Detect which cell encompasses the target text, then output its (x, y) center coordinate. 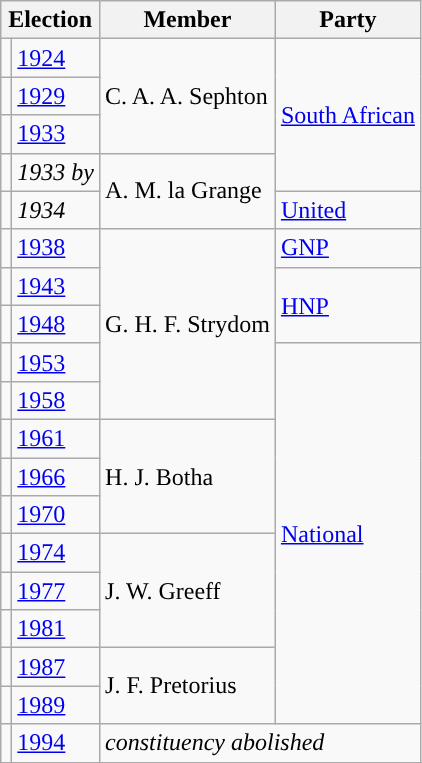
1929 (56, 96)
United (348, 210)
1943 (56, 286)
Member (188, 20)
C. A. A. Sephton (188, 96)
Party (348, 20)
1958 (56, 400)
1934 (56, 210)
1938 (56, 248)
J. W. Greeff (188, 591)
1994 (56, 743)
1974 (56, 553)
1948 (56, 324)
constituency abolished (260, 743)
Election (50, 20)
G. H. F. Strydom (188, 324)
J. F. Pretorius (188, 686)
1953 (56, 362)
1924 (56, 58)
1989 (56, 705)
1977 (56, 591)
HNP (348, 305)
National (348, 534)
South African (348, 115)
1966 (56, 477)
1987 (56, 667)
1933 (56, 134)
A. M. la Grange (188, 191)
1970 (56, 515)
1981 (56, 629)
GNP (348, 248)
1961 (56, 438)
1933 by (56, 172)
H. J. Botha (188, 476)
